For the text-containing cell, return its midpoint in (x, y) coordinate format. 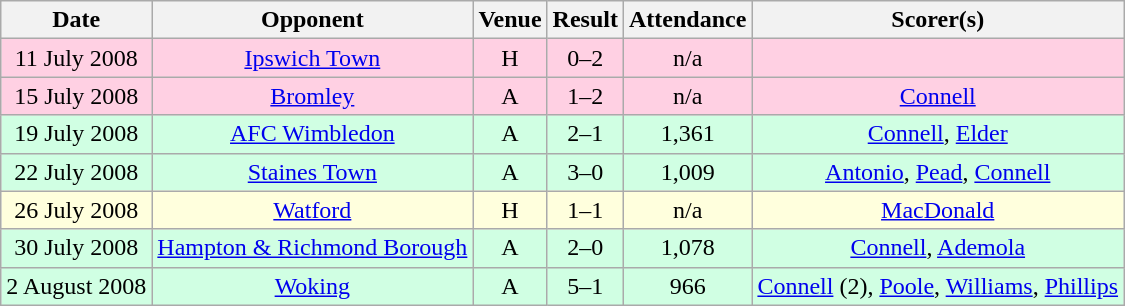
AFC Wimbledon (312, 134)
MacDonald (938, 210)
15 July 2008 (76, 96)
Date (76, 20)
Connell, Ademola (938, 248)
2 August 2008 (76, 286)
1–2 (585, 96)
Venue (510, 20)
Connell (938, 96)
Attendance (687, 20)
Antonio, Pead, Connell (938, 172)
Scorer(s) (938, 20)
Connell (2), Poole, Williams, Phillips (938, 286)
Connell, Elder (938, 134)
2–0 (585, 248)
2–1 (585, 134)
1,009 (687, 172)
19 July 2008 (76, 134)
22 July 2008 (76, 172)
Watford (312, 210)
0–2 (585, 58)
Opponent (312, 20)
5–1 (585, 286)
1–1 (585, 210)
966 (687, 286)
Bromley (312, 96)
Staines Town (312, 172)
Woking (312, 286)
3–0 (585, 172)
1,361 (687, 134)
Hampton & Richmond Borough (312, 248)
11 July 2008 (76, 58)
Ipswich Town (312, 58)
30 July 2008 (76, 248)
1,078 (687, 248)
26 July 2008 (76, 210)
Result (585, 20)
